Pinpoint the cell where the given text exists, returning its (X, Y) midpoint coordinate. 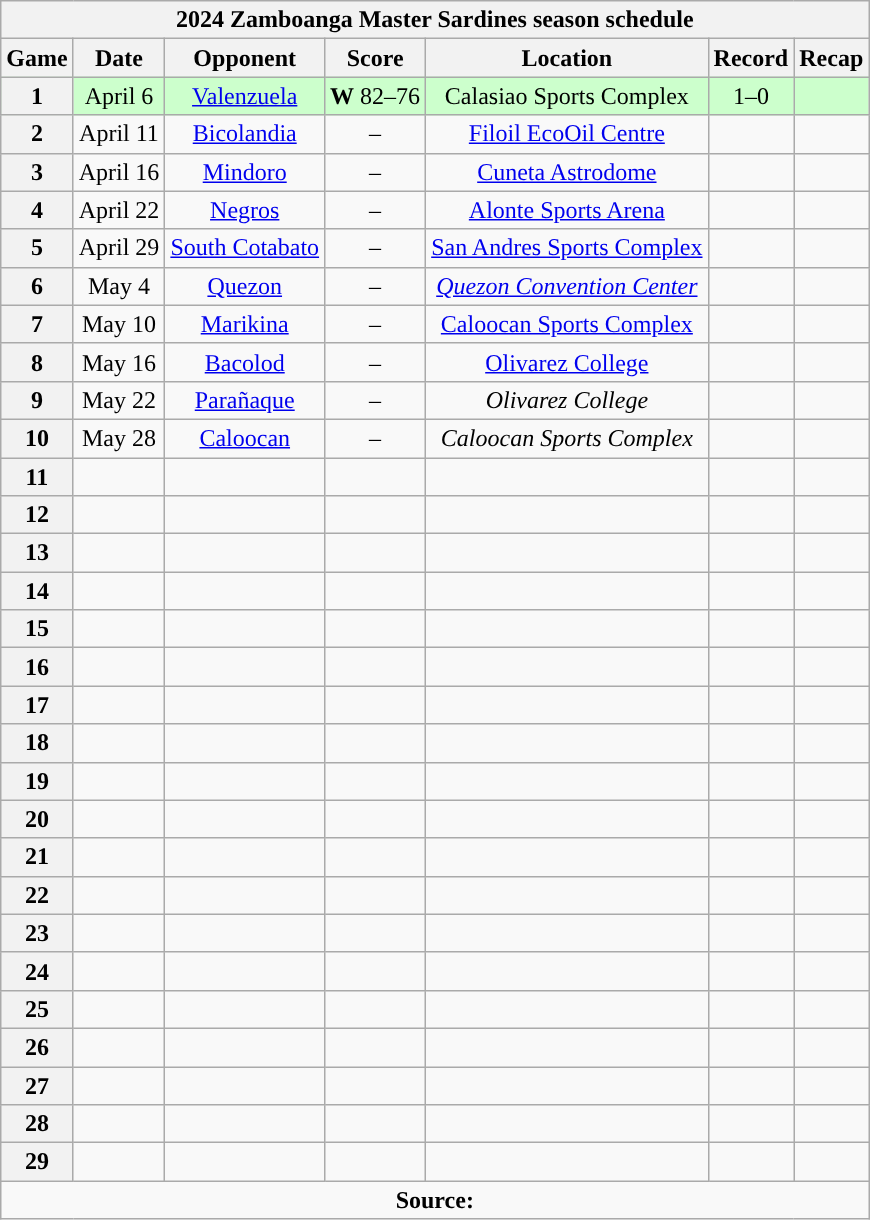
San Andres Sports Complex (567, 248)
Location (567, 58)
Quezon Convention Center (567, 286)
19 (37, 781)
Bicolandia (245, 134)
Game (37, 58)
Parañaque (245, 400)
Mindoro (245, 172)
2024 Zamboanga Master Sardines season schedule (435, 20)
Filoil EcoOil Centre (567, 134)
May 10 (119, 324)
Marikina (245, 324)
April 22 (119, 210)
April 6 (119, 96)
Caloocan (245, 438)
23 (37, 933)
24 (37, 971)
Negros (245, 210)
May 4 (119, 286)
April 11 (119, 134)
4 (37, 210)
Opponent (245, 58)
27 (37, 1085)
April 29 (119, 248)
Recap (832, 58)
18 (37, 743)
3 (37, 172)
2 (37, 134)
25 (37, 1009)
May 22 (119, 400)
22 (37, 895)
May 16 (119, 362)
28 (37, 1124)
16 (37, 667)
1–0 (751, 96)
26 (37, 1047)
7 (37, 324)
Alonte Sports Arena (567, 210)
29 (37, 1162)
20 (37, 819)
Bacolod (245, 362)
13 (37, 553)
14 (37, 591)
Cuneta Astrodome (567, 172)
21 (37, 857)
11 (37, 477)
May 28 (119, 438)
17 (37, 705)
April 16 (119, 172)
1 (37, 96)
Valenzuela (245, 96)
5 (37, 248)
8 (37, 362)
Calasiao Sports Complex (567, 96)
Quezon (245, 286)
9 (37, 400)
15 (37, 629)
12 (37, 515)
Score (376, 58)
6 (37, 286)
South Cotabato (245, 248)
Record (751, 58)
Date (119, 58)
W 82–76 (376, 96)
Source: (435, 1200)
10 (37, 438)
